Search for the cell housing the specified text and yield its [X, Y] center coordinate. 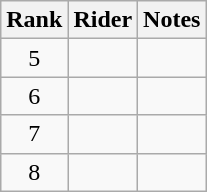
Rider [103, 20]
7 [34, 134]
6 [34, 96]
5 [34, 58]
Rank [34, 20]
Notes [172, 20]
8 [34, 172]
